Search for the cell housing the specified text and yield its [X, Y] center coordinate. 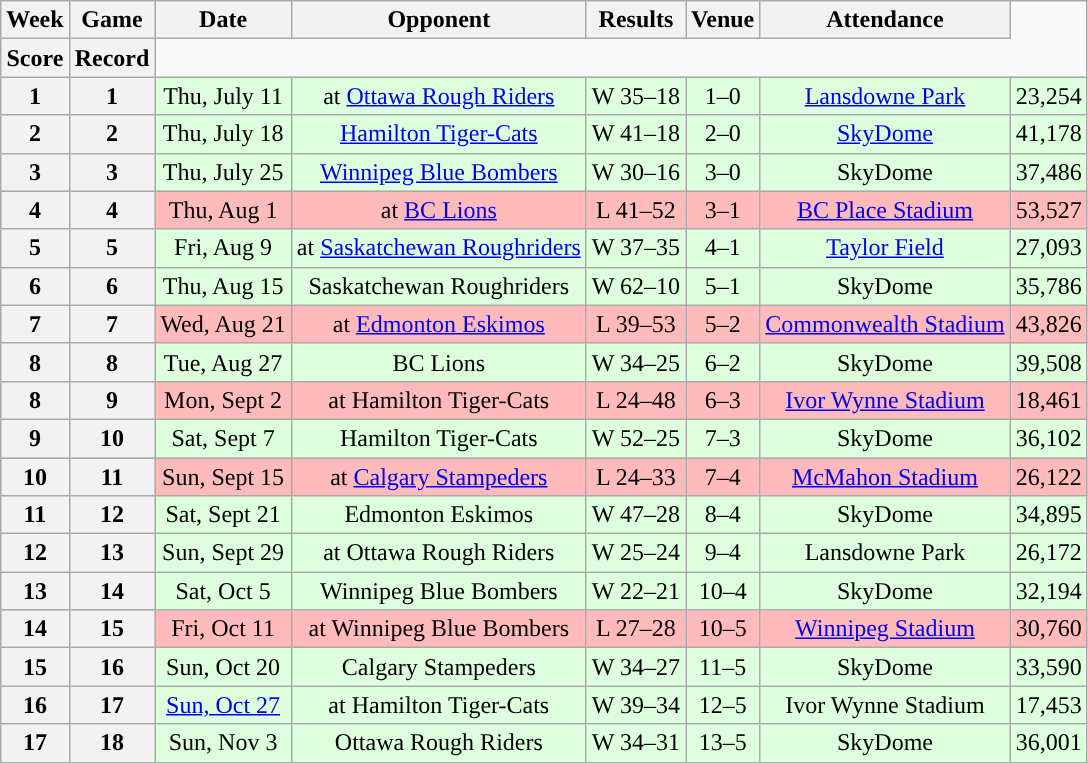
Sat, Sept 7 [223, 438]
L 27–28 [636, 629]
7–4 [723, 477]
35,786 [1048, 286]
8–4 [723, 515]
37,486 [1048, 172]
W 34–27 [636, 667]
30,760 [1048, 629]
at Calgary Stampeders [438, 477]
13–5 [723, 743]
L 24–48 [636, 400]
1–0 [723, 96]
3–0 [723, 172]
27,093 [1048, 248]
Week [35, 20]
36,001 [1048, 743]
Taylor Field [885, 248]
18 [112, 743]
Calgary Stampeders [438, 667]
Fri, Oct 11 [223, 629]
Thu, July 18 [223, 134]
W 34–25 [636, 362]
W 41–18 [636, 134]
39,508 [1048, 362]
23,254 [1048, 96]
34,895 [1048, 515]
9–4 [723, 553]
at BC Lions [438, 210]
Game [112, 20]
Sun, Sept 15 [223, 477]
Opponent [438, 20]
Saskatchewan Roughriders [438, 286]
at Winnipeg Blue Bombers [438, 629]
33,590 [1048, 667]
W 47–28 [636, 515]
W 30–16 [636, 172]
Winnipeg Stadium [885, 629]
Record [112, 58]
Results [636, 20]
Commonwealth Stadium [885, 324]
7–3 [723, 438]
11–5 [723, 667]
at Edmonton Eskimos [438, 324]
12–5 [723, 705]
32,194 [1048, 591]
Score [35, 58]
10–4 [723, 591]
Date [223, 20]
Sun, Nov 3 [223, 743]
Venue [723, 20]
Edmonton Eskimos [438, 515]
at Saskatchewan Roughriders [438, 248]
Fri, Aug 9 [223, 248]
Ottawa Rough Riders [438, 743]
17,453 [1048, 705]
2–0 [723, 134]
5–1 [723, 286]
McMahon Stadium [885, 477]
26,122 [1048, 477]
43,826 [1048, 324]
L 24–33 [636, 477]
Sun, Oct 20 [223, 667]
Thu, Aug 15 [223, 286]
36,102 [1048, 438]
Thu, July 11 [223, 96]
5–2 [723, 324]
Sat, Sept 21 [223, 515]
W 22–21 [636, 591]
BC Lions [438, 362]
6–2 [723, 362]
10–5 [723, 629]
L 41–52 [636, 210]
L 39–53 [636, 324]
W 62–10 [636, 286]
W 35–18 [636, 96]
Mon, Sept 2 [223, 400]
Wed, Aug 21 [223, 324]
Thu, Aug 1 [223, 210]
26,172 [1048, 553]
BC Place Stadium [885, 210]
41,178 [1048, 134]
Sat, Oct 5 [223, 591]
4–1 [723, 248]
53,527 [1048, 210]
W 52–25 [636, 438]
Thu, July 25 [223, 172]
Sun, Sept 29 [223, 553]
W 34–31 [636, 743]
6–3 [723, 400]
Attendance [885, 20]
3–1 [723, 210]
Sun, Oct 27 [223, 705]
W 25–24 [636, 553]
18,461 [1048, 400]
W 37–35 [636, 248]
W 39–34 [636, 705]
Tue, Aug 27 [223, 362]
